Detect which cell encompasses the target text, then output its [x, y] center coordinate. 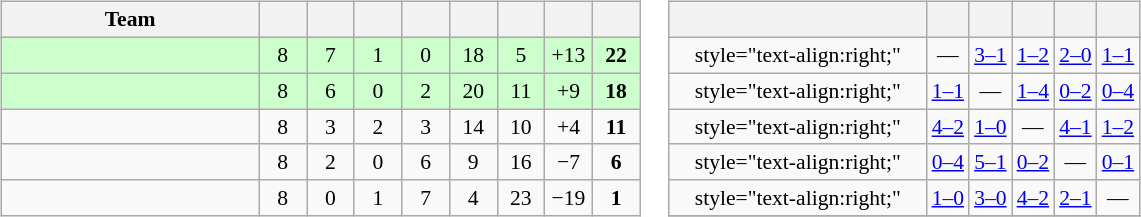
2–1 [1076, 198]
20 [473, 91]
+4 [569, 127]
10 [521, 127]
3–0 [990, 198]
5–1 [990, 162]
23 [521, 198]
4–1 [1076, 127]
+9 [569, 91]
1–4 [1034, 91]
−7 [569, 162]
9 [473, 162]
14 [473, 127]
Team [130, 20]
+13 [569, 55]
22 [616, 55]
2–0 [1076, 55]
4 [473, 198]
0–1 [1118, 162]
3–1 [990, 55]
−19 [569, 198]
16 [521, 162]
5 [521, 55]
